From the cell containing the given text, extract its center point as [X, Y] coordinate. 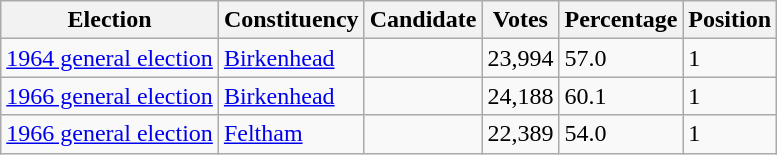
23,994 [520, 58]
Percentage [621, 20]
60.1 [621, 96]
54.0 [621, 134]
1964 general election [110, 58]
24,188 [520, 96]
22,389 [520, 134]
Constituency [291, 20]
Candidate [423, 20]
Position [730, 20]
Votes [520, 20]
Feltham [291, 134]
57.0 [621, 58]
Election [110, 20]
